Capture the cell that displays the provided text and extract its [x, y] central coordinate. 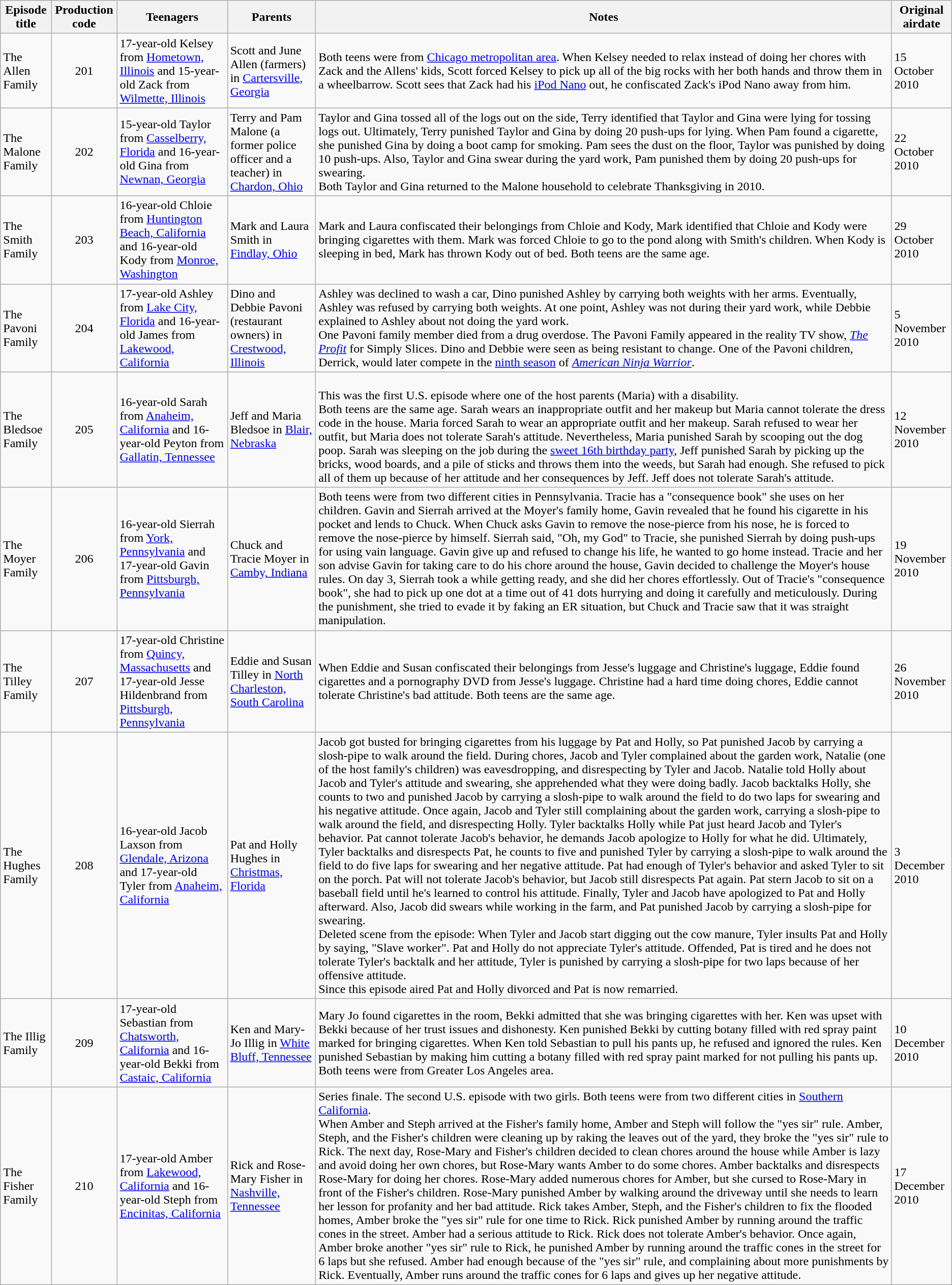
10 December 2010 [921, 1043]
15 October 2010 [921, 71]
Dino and Debbie Pavoni (restaurant owners) in Crestwood, Illinois [272, 328]
16-year-old Sierrah from York, Pennsylvania and 17-year-old Gavin from Pittsburgh, Pennsylvania [172, 559]
The Hughes Family [26, 865]
12 November 2010 [921, 429]
Ken and Mary-Jo Illig in White Bluff, Tennessee [272, 1043]
The Tilley Family [26, 681]
Episode title [26, 17]
The Smith Family [26, 240]
16-year-old Jacob Laxson from Glendale, Arizona and 17-year-old Tyler from Anaheim, California [172, 865]
15-year-old Taylor from Casselberry, Florida and 16-year-old Gina from Newnan, Georgia [172, 152]
Teenagers [172, 17]
203 [84, 240]
17-year-old Ashley from Lake City, Florida and 16-year-old James from Lakewood, California [172, 328]
17-year-old Christine from Quincy, Massachusetts and 17-year-old Jesse Hildenbrand from Pittsburgh, Pennsylvania [172, 681]
201 [84, 71]
Original airdate [921, 17]
Eddie and Susan Tilley in North Charleston, South Carolina [272, 681]
22 October 2010 [921, 152]
16-year-old Sarah from Anaheim, California and 16-year-old Peyton from Gallatin, Tennessee [172, 429]
Chuck and Tracie Moyer in Camby, Indiana [272, 559]
206 [84, 559]
Rick and Rose-Mary Fisher in Nashville, Tennessee [272, 1185]
202 [84, 152]
Parents [272, 17]
16-year-old Chloie from Huntington Beach, California and 16-year-old Kody from Monroe, Washington [172, 240]
209 [84, 1043]
Pat and Holly Hughes in Christmas, Florida [272, 865]
3 December 2010 [921, 865]
208 [84, 865]
210 [84, 1185]
Jeff and Maria Bledsoe in Blair, Nebraska [272, 429]
204 [84, 328]
26 November 2010 [921, 681]
The Malone Family [26, 152]
205 [84, 429]
207 [84, 681]
The Illig Family [26, 1043]
19 November 2010 [921, 559]
Terry and Pam Malone (a former police officer and a teacher) in Chardon, Ohio [272, 152]
The Fisher Family [26, 1185]
17-year-old Sebastian from Chatsworth, California and 16-year-old Bekki from Castaic, California [172, 1043]
The Moyer Family [26, 559]
17-year-old Kelsey from Hometown, Illinois and 15-year-old Zack from Wilmette, Illinois [172, 71]
The Pavoni Family [26, 328]
29 October 2010 [921, 240]
Production code [84, 17]
Mark and Laura Smith in Findlay, Ohio [272, 240]
The Bledsoe Family [26, 429]
Scott and June Allen (farmers) in Cartersville, Georgia [272, 71]
17-year-old Amber from Lakewood, California and 16-year-old Steph from Encinitas, California [172, 1185]
5 November 2010 [921, 328]
The Allen Family [26, 71]
Notes [604, 17]
17 December 2010 [921, 1185]
